Pinpoint the cell where the given text exists, returning its (x, y) midpoint coordinate. 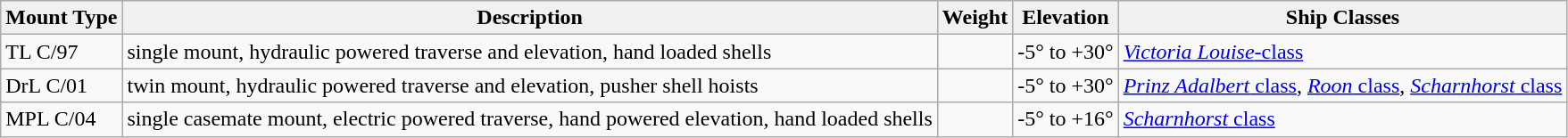
Victoria Louise-class (1342, 52)
TL C/97 (62, 52)
-5° to +16° (1066, 119)
single mount, hydraulic powered traverse and elevation, hand loaded shells (530, 52)
Ship Classes (1342, 18)
Scharnhorst class (1342, 119)
Prinz Adalbert class, Roon class, Scharnhorst class (1342, 85)
Weight (975, 18)
Elevation (1066, 18)
MPL C/04 (62, 119)
Description (530, 18)
DrL C/01 (62, 85)
Mount Type (62, 18)
twin mount, hydraulic powered traverse and elevation, pusher shell hoists (530, 85)
single casemate mount, electric powered traverse, hand powered elevation, hand loaded shells (530, 119)
